Output the [X, Y] coordinate of the center of the cell containing the given text.  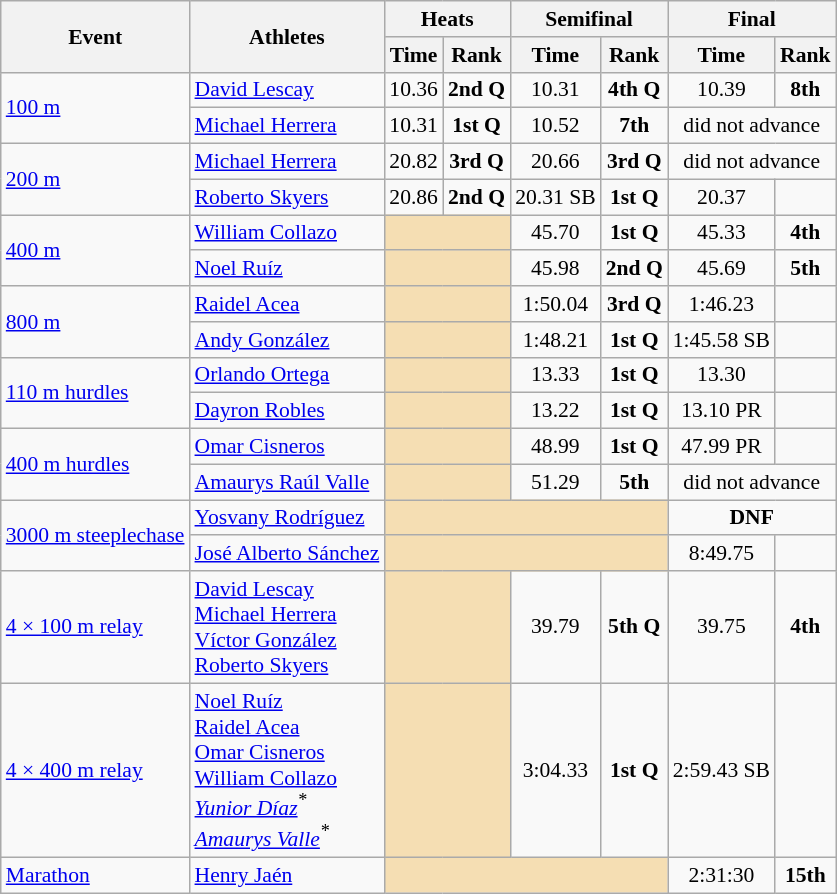
Marathon [96, 876]
20.31 SB [556, 197]
1:46.23 [722, 304]
10.39 [722, 90]
David LescayMichael HerreraVíctor GonzálezRoberto Skyers [288, 627]
13.33 [556, 375]
45.69 [722, 269]
48.99 [556, 447]
Roberto Skyers [288, 197]
47.99 PR [722, 447]
4th Q [634, 90]
110 m hurdles [96, 392]
Semifinal [589, 19]
4 × 100 m relay [96, 627]
8:49.75 [722, 554]
2:59.43 SB [722, 770]
Andy González [288, 340]
45.70 [556, 233]
William Collazo [288, 233]
400 m hurdles [96, 464]
1:48.21 [556, 340]
Henry Jaén [288, 876]
3:04.33 [556, 770]
13.22 [556, 411]
Final [752, 19]
20.82 [414, 162]
45.98 [556, 269]
400 m [96, 250]
800 m [96, 322]
1:45.58 SB [722, 340]
Athletes [288, 36]
DNF [752, 518]
Omar Cisneros [288, 447]
13.10 PR [722, 411]
3000 m steeplechase [96, 536]
8th [806, 90]
2:31:30 [722, 876]
Yosvany Rodríguez [288, 518]
20.66 [556, 162]
Event [96, 36]
10.52 [556, 126]
7th [634, 126]
Dayron Robles [288, 411]
Amaurys Raúl Valle [288, 482]
20.86 [414, 197]
15th [806, 876]
1:50.04 [556, 304]
José Alberto Sánchez [288, 554]
39.79 [556, 627]
100 m [96, 108]
200 m [96, 180]
45.33 [722, 233]
13.30 [722, 375]
20.37 [722, 197]
4 × 400 m relay [96, 770]
Noel RuízRaidel AceaOmar CisnerosWilliam CollazoYunior Díaz*Amaurys Valle* [288, 770]
Heats [447, 19]
Noel Ruíz [288, 269]
10.36 [414, 90]
51.29 [556, 482]
5th Q [634, 627]
Raidel Acea [288, 304]
39.75 [722, 627]
Orlando Ortega [288, 375]
David Lescay [288, 90]
